Detect which cell encompasses the target text, then output its [X, Y] center coordinate. 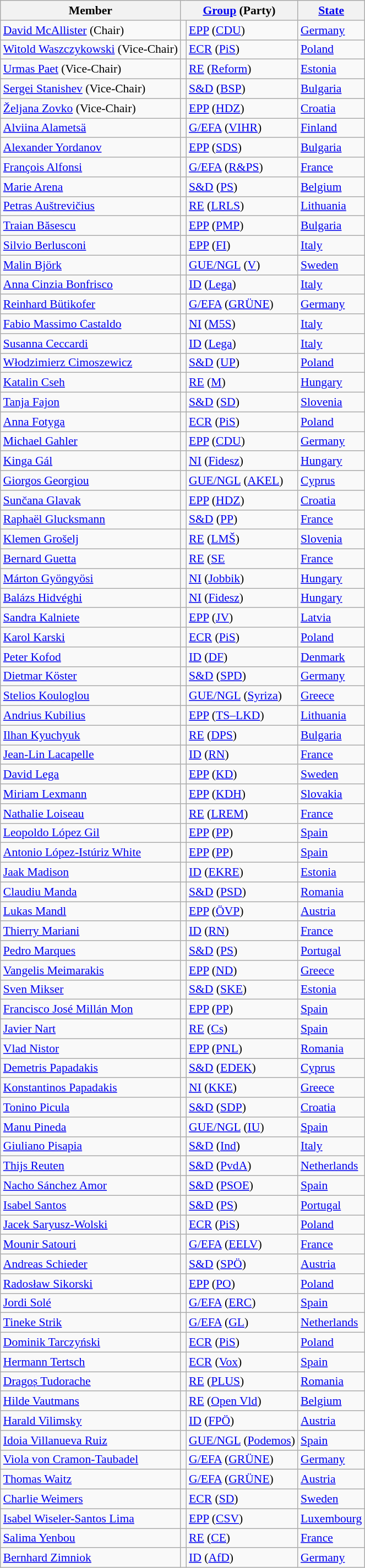
ID (EKRE) [242, 873]
Nacho Sánchez Amor [90, 1186]
Jordi Solé [90, 1303]
Andreas Schieder [90, 1264]
Bernhard Zimniok [90, 1558]
Witold Waszczykowski (Vice-Chair) [90, 49]
Konstantinos Papadakis [90, 1088]
EPP (PO) [242, 1284]
Dragoș Tudorache [90, 1382]
S&D (SKE) [242, 990]
S&D (SPD) [242, 676]
Lukas Mandl [90, 912]
S&D (PvdA) [242, 1166]
Denmark [331, 657]
GUE/NGL (AKEL) [242, 481]
Slovakia [331, 794]
Sandra Kalniete [90, 618]
Vangelis Meimarakis [90, 970]
EPP (ND) [242, 970]
Latvia [331, 618]
EPP (TS–LKD) [242, 716]
G/EFA (GL) [242, 1323]
Mounir Satouri [90, 1245]
S&D (Ind) [242, 1146]
ID (DF) [242, 657]
Jaak Madison [90, 873]
Leopoldo López Gil [90, 833]
EPP (SDS) [242, 148]
Alviina Alametsä [90, 128]
Raphaël Glucksmann [90, 520]
Thijs Reuten [90, 1166]
Kinga Gál [90, 461]
Malin Björk [90, 265]
Jacek Saryusz-Wolski [90, 1225]
EPP (FI) [242, 246]
Demetris Papadakis [90, 1068]
Viola von Cramon-Taubadel [90, 1460]
Katalin Cseh [90, 383]
Stelios Kouloglou [90, 696]
Giorgos Georgiou [90, 481]
EPP (KDH) [242, 794]
Fabio Massimo Castaldo [90, 324]
Miriam Lexmann [90, 794]
Sunčana Glavak [90, 500]
Sergei Stanishev (Vice-Chair) [90, 89]
Finland [331, 128]
RE (DPS) [242, 735]
RE (Cs) [242, 1029]
Harald Vilimsky [90, 1421]
S&D (BSP) [242, 89]
Michael Gahler [90, 441]
Radosław Sikorski [90, 1284]
Pedro Marques [90, 951]
Group (Party) [239, 10]
Tineke Strik [90, 1323]
Thomas Waitz [90, 1479]
Marie Arena [90, 187]
S&D (PSOE) [242, 1186]
Nathalie Loiseau [90, 814]
Vlad Nistor [90, 1048]
G/EFA (VIHR) [242, 128]
Balázs Hidvéghi [90, 598]
GUE/NGL (V) [242, 265]
Charlie Weimers [90, 1499]
Susanna Ceccardi [90, 344]
EPP (ÖVP) [242, 912]
Tonino Picula [90, 1107]
GUE/NGL (Podemos) [242, 1440]
Petras Auštrevičius [90, 206]
Włodzimierz Cimoszewicz [90, 363]
Thierry Mariani [90, 931]
Giuliano Pisapia [90, 1146]
RE (SE [242, 559]
NI (M5S) [242, 324]
S&D (SPÖ) [242, 1264]
Hilde Vautmans [90, 1401]
ID (AfD) [242, 1558]
Antonio López-Istúriz White [90, 853]
Isabel Wiseler-Santos Lima [90, 1519]
Alexander Yordanov [90, 148]
NI (KKE) [242, 1088]
ECR (SD) [242, 1499]
Jean-Lin Lacapelle [90, 755]
Peter Kofod [90, 657]
Claudiu Manda [90, 892]
Isabel Santos [90, 1205]
ID (FPÖ) [242, 1421]
Manu Pineda [90, 1127]
Anna Fotyga [90, 422]
Dominik Tarczyński [90, 1343]
RE (Open Vld) [242, 1401]
RE (LREM) [242, 814]
EPP (CSV) [242, 1519]
RE (PLUS) [242, 1382]
Tanja Fajon [90, 402]
Javier Nart [90, 1029]
S&D (EDEK) [242, 1068]
S&D (PSD) [242, 892]
Salima Yenbou [90, 1538]
Urmas Paet (Vice-Chair) [90, 69]
David McAllister (Chair) [90, 30]
François Alfonsi [90, 167]
G/EFA (EELV) [242, 1245]
Karol Karski [90, 637]
Dietmar Köster [90, 676]
Anna Cinzia Bonfrisco [90, 285]
S&D (UP) [242, 363]
Traian Băsescu [90, 226]
Andrius Kubilius [90, 716]
Hermann Tertsch [90, 1362]
NI (Jobbik) [242, 578]
Sven Mikser [90, 990]
S&D (PP) [242, 520]
EPP (KD) [242, 775]
Bernard Guetta [90, 559]
State [331, 10]
EPP (PNL) [242, 1048]
RE (M) [242, 383]
G/EFA (ERC) [242, 1303]
G/EFA (R&PS) [242, 167]
RE (Reform) [242, 69]
Márton Gyöngyösi [90, 578]
RE (CE) [242, 1538]
Reinhard Bütikofer [90, 305]
Member [90, 10]
S&D (SD) [242, 402]
David Lega [90, 775]
GUE/NGL (IU) [242, 1127]
Željana Zovko (Vice-Chair) [90, 108]
EPP (JV) [242, 618]
Silvio Berlusconi [90, 246]
Francisco José Millán Mon [90, 1009]
Idoia Villanueva Ruiz [90, 1440]
Luxembourg [331, 1519]
EPP (PMP) [242, 226]
Klemen Grošelj [90, 539]
Ilhan Kyuchyuk [90, 735]
GUE/NGL (Syriza) [242, 696]
ECR (Vox) [242, 1362]
S&D (SDP) [242, 1107]
RE (LRLS) [242, 206]
RE (LMŠ) [242, 539]
